From the cell containing the given text, extract its center point as (X, Y) coordinate. 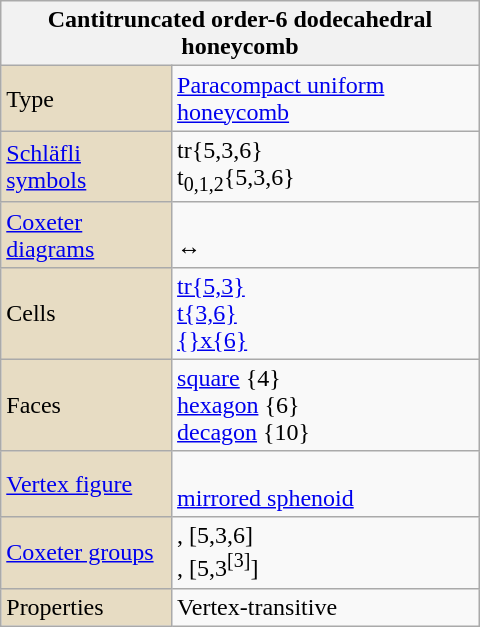
tr{5,3,6}t0,1,2{5,3,6} (326, 166)
square {4}hexagon {6}decagon {10} (326, 405)
Cantitruncated order-6 dodecahedral honeycomb (240, 34)
Paracompact uniform honeycomb (326, 98)
Coxeter diagrams (86, 234)
Cells (86, 313)
Vertex-transitive (326, 607)
, [5,3,6], [5,3[3]] (326, 552)
tr{5,3} t{3,6} {}x{6} (326, 313)
Type (86, 98)
Properties (86, 607)
Schläfli symbols (86, 166)
Coxeter groups (86, 552)
↔ (326, 234)
mirrored sphenoid (326, 484)
Vertex figure (86, 484)
Faces (86, 405)
